Identify which cell holds the provided text, then report its (X, Y) central coordinate. 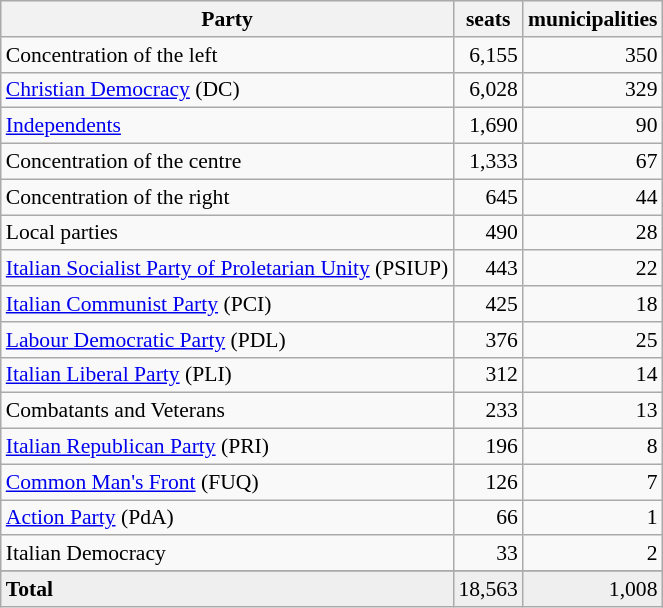
Italian Liberal Party (PLI) (228, 375)
7 (593, 482)
Italian Socialist Party of Proletarian Unity (PSIUP) (228, 269)
25 (593, 340)
Concentration of the left (228, 55)
Christian Democracy (DC) (228, 90)
2 (593, 554)
350 (593, 55)
Combatants and Veterans (228, 411)
33 (488, 554)
329 (593, 90)
18 (593, 304)
490 (488, 233)
18,563 (488, 589)
6,155 (488, 55)
66 (488, 518)
Concentration of the centre (228, 162)
Action Party (PdA) (228, 518)
Independents (228, 126)
1,690 (488, 126)
1,333 (488, 162)
Total (228, 589)
44 (593, 197)
233 (488, 411)
376 (488, 340)
8 (593, 447)
126 (488, 482)
Common Man's Front (FUQ) (228, 482)
67 (593, 162)
6,028 (488, 90)
13 (593, 411)
Concentration of the right (228, 197)
196 (488, 447)
1,008 (593, 589)
municipalities (593, 19)
645 (488, 197)
Local parties (228, 233)
312 (488, 375)
Party (228, 19)
seats (488, 19)
Italian Communist Party (PCI) (228, 304)
1 (593, 518)
Italian Democracy (228, 554)
425 (488, 304)
14 (593, 375)
Italian Republican Party (PRI) (228, 447)
Labour Democratic Party (PDL) (228, 340)
28 (593, 233)
443 (488, 269)
22 (593, 269)
90 (593, 126)
